Search for the cell housing the specified text and yield its [x, y] center coordinate. 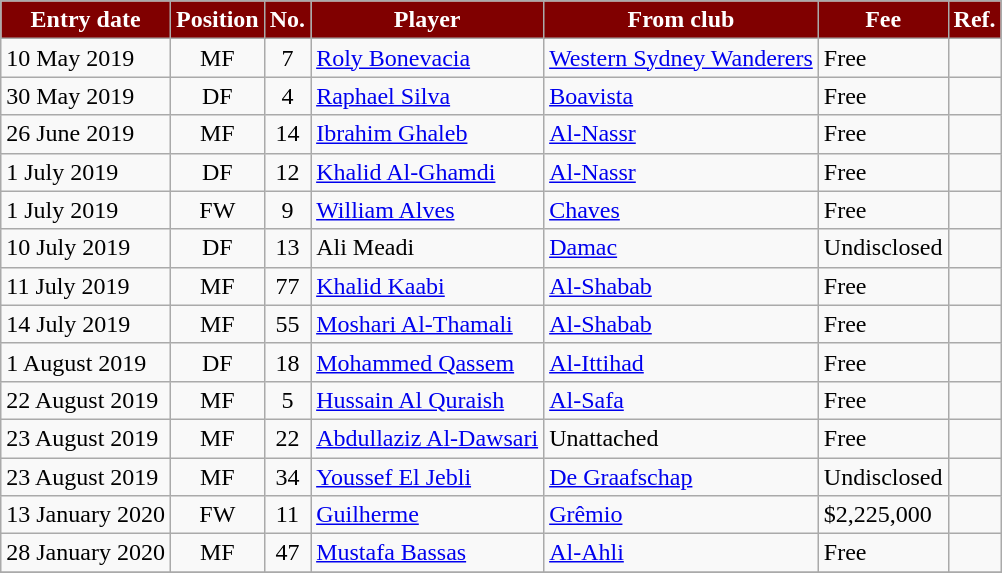
Boavista [682, 96]
Fee [883, 20]
26 June 2019 [86, 134]
9 [287, 210]
22 August 2019 [86, 400]
Ibrahim Ghaleb [428, 134]
From club [682, 20]
Al-Ahli [682, 553]
11 [287, 515]
Mustafa Bassas [428, 553]
10 May 2019 [86, 58]
Ref. [974, 20]
Guilherme [428, 515]
Al-Ittihad [682, 362]
14 [287, 134]
Hussain Al Quraish [428, 400]
Player [428, 20]
55 [287, 324]
William Alves [428, 210]
Damac [682, 248]
Khalid Al-Ghamdi [428, 172]
1 August 2019 [86, 362]
18 [287, 362]
Abdullaziz Al-Dawsari [428, 438]
77 [287, 286]
Unattached [682, 438]
Youssef El Jebli [428, 477]
Entry date [86, 20]
Khalid Kaabi [428, 286]
Position [217, 20]
Ali Meadi [428, 248]
Roly Bonevacia [428, 58]
Raphael Silva [428, 96]
Grêmio [682, 515]
30 May 2019 [86, 96]
Western Sydney Wanderers [682, 58]
28 January 2020 [86, 553]
22 [287, 438]
Al-Safa [682, 400]
Mohammed Qassem [428, 362]
10 July 2019 [86, 248]
Chaves [682, 210]
47 [287, 553]
De Graafschap [682, 477]
11 July 2019 [86, 286]
13 January 2020 [86, 515]
7 [287, 58]
4 [287, 96]
$2,225,000 [883, 515]
14 July 2019 [86, 324]
5 [287, 400]
No. [287, 20]
13 [287, 248]
34 [287, 477]
12 [287, 172]
Moshari Al-Thamali [428, 324]
